Locate the cell with the specified text and output its [x, y] center coordinate. 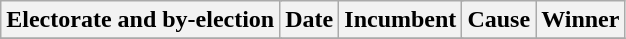
Electorate and by-election [140, 20]
Cause [499, 20]
Winner [580, 20]
Incumbent [400, 20]
Date [310, 20]
